For the text-containing cell, return its midpoint in (x, y) coordinate format. 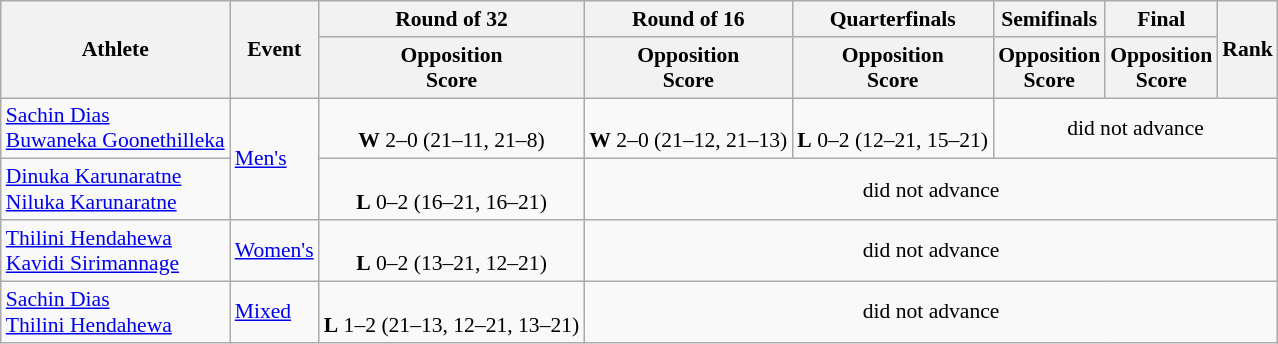
W 2–0 (21–11, 21–8) (452, 128)
Quarterfinals (892, 19)
W 2–0 (21–12, 21–13) (688, 128)
Sachin DiasBuwaneka Goonethilleka (116, 128)
Round of 16 (688, 19)
Final (1161, 19)
Sachin DiasThilini Hendahewa (116, 312)
Round of 32 (452, 19)
Semifinals (1049, 19)
Rank (1248, 50)
Mixed (274, 312)
Men's (274, 159)
L 1–2 (21–13, 12–21, 13–21) (452, 312)
Event (274, 50)
Women's (274, 250)
L 0–2 (13–21, 12–21) (452, 250)
Thilini HendahewaKavidi Sirimannage (116, 250)
L 0–2 (16–21, 16–21) (452, 190)
Dinuka KarunaratneNiluka Karunaratne (116, 190)
L 0–2 (12–21, 15–21) (892, 128)
Athlete (116, 50)
